Identify which cell holds the provided text, then report its (x, y) central coordinate. 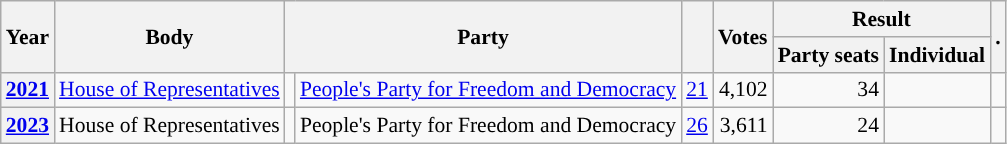
21 (697, 90)
Result (882, 19)
34 (828, 90)
4,102 (743, 90)
Party (483, 36)
26 (697, 126)
3,611 (743, 126)
Year (28, 36)
2023 (28, 126)
2021 (28, 90)
Body (170, 36)
Party seats (828, 55)
Individual (937, 55)
. (998, 36)
Votes (743, 36)
24 (828, 126)
